Return the (X, Y) coordinate for the center point of the cell that contains the specified text.  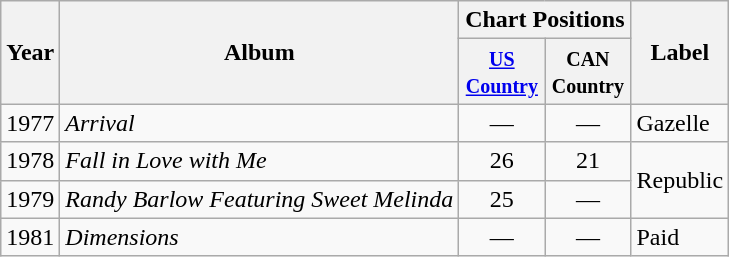
Gazelle (680, 123)
CAN Country (588, 72)
25 (502, 199)
Chart Positions (545, 20)
US Country (502, 72)
1981 (30, 237)
Album (260, 52)
1978 (30, 161)
Paid (680, 237)
Republic (680, 180)
Label (680, 52)
Fall in Love with Me (260, 161)
21 (588, 161)
1977 (30, 123)
Year (30, 52)
Randy Barlow Featuring Sweet Melinda (260, 199)
26 (502, 161)
Arrival (260, 123)
Dimensions (260, 237)
1979 (30, 199)
